Determine the (x, y) coordinate at the center of the cell enclosing the given text.  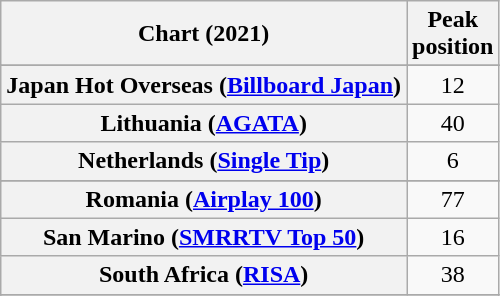
16 (453, 237)
40 (453, 123)
Romania (Airplay 100) (204, 199)
38 (453, 275)
77 (453, 199)
Chart (2021) (204, 34)
San Marino (SMRRTV Top 50) (204, 237)
6 (453, 161)
Lithuania (AGATA) (204, 123)
Japan Hot Overseas (Billboard Japan) (204, 85)
12 (453, 85)
Netherlands (Single Tip) (204, 161)
Peakposition (453, 34)
South Africa (RISA) (204, 275)
